For the text-containing cell, return its midpoint in [x, y] coordinate format. 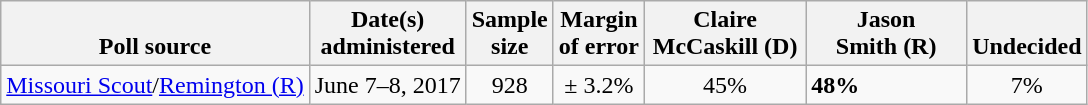
Date(s)administered [388, 34]
7% [1027, 85]
Samplesize [510, 34]
Poll source [155, 34]
45% [726, 85]
± 3.2% [598, 85]
Undecided [1027, 34]
928 [510, 85]
48% [886, 85]
Marginof error [598, 34]
JasonSmith (R) [886, 34]
June 7–8, 2017 [388, 85]
Missouri Scout/Remington (R) [155, 85]
ClaireMcCaskill (D) [726, 34]
